Capture the cell that displays the provided text and extract its (X, Y) central coordinate. 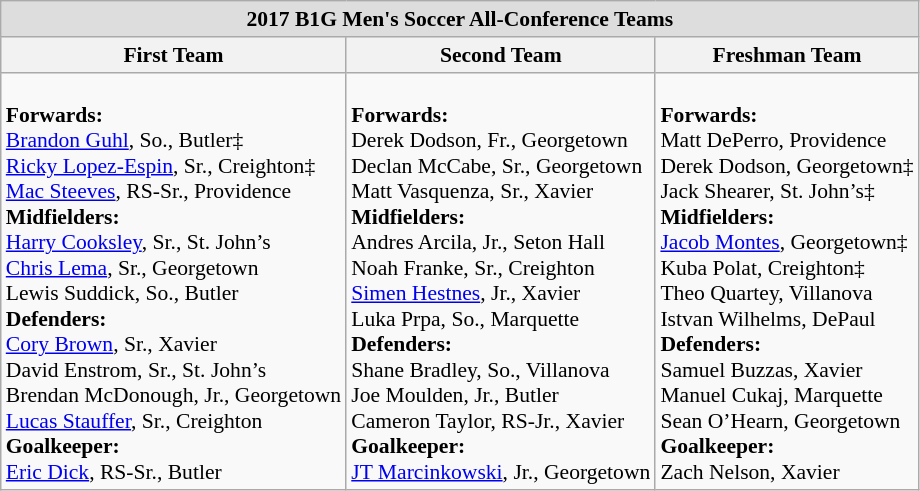
Freshman Team (786, 55)
Second Team (500, 55)
2017 B1G Men's Soccer All-Conference Teams (460, 19)
First Team (174, 55)
